Identify which cell holds the provided text, then report its (x, y) central coordinate. 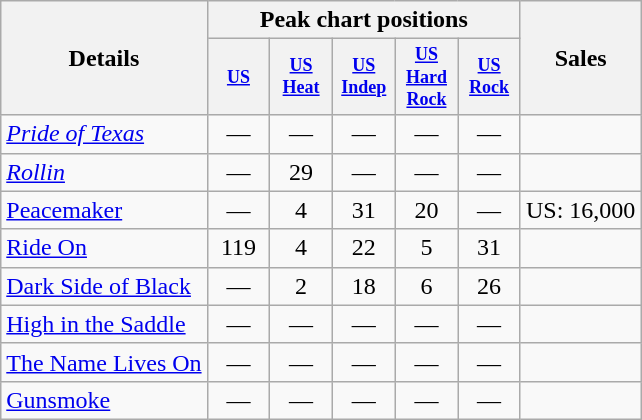
Sales (580, 58)
US Rock (490, 77)
US Hard Rock (426, 77)
20 (426, 210)
5 (426, 248)
The Name Lives On (104, 362)
US Indep (364, 77)
Details (104, 58)
High in the Saddle (104, 324)
29 (302, 172)
Gunsmoke (104, 400)
US: 16,000 (580, 210)
Rollin (104, 172)
6 (426, 286)
22 (364, 248)
Dark Side of Black (104, 286)
119 (238, 248)
Peacemaker (104, 210)
Peak chart positions (364, 20)
Ride On (104, 248)
26 (490, 286)
US Heat (302, 77)
US (238, 77)
18 (364, 286)
Pride of Texas (104, 134)
2 (302, 286)
